Capture the cell that displays the provided text and extract its [x, y] central coordinate. 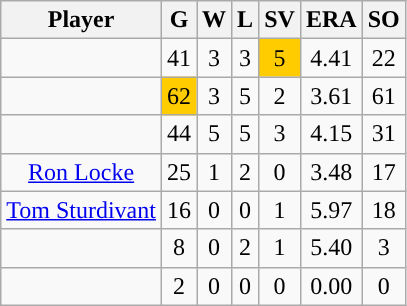
18 [384, 210]
ERA [331, 20]
W [214, 20]
SV [280, 20]
61 [384, 96]
4.41 [331, 58]
16 [178, 210]
Tom Sturdivant [82, 210]
0.00 [331, 286]
SO [384, 20]
4.15 [331, 134]
Player [82, 20]
Ron Locke [82, 172]
22 [384, 58]
3.48 [331, 172]
L [246, 20]
G [178, 20]
5.97 [331, 210]
44 [178, 134]
41 [178, 58]
62 [178, 96]
8 [178, 248]
17 [384, 172]
31 [384, 134]
3.61 [331, 96]
25 [178, 172]
5.40 [331, 248]
